Return (X, Y) of the center of cell containing provided text 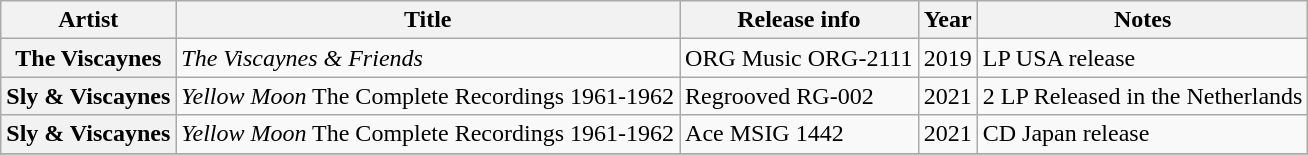
Title (428, 20)
The Viscaynes (88, 58)
2019 (948, 58)
Ace MSIG 1442 (800, 134)
The Viscaynes & Friends (428, 58)
ORG Music ORG-2111 (800, 58)
Notes (1142, 20)
Regrooved RG-002 (800, 96)
Year (948, 20)
Artist (88, 20)
2 LP Released in the Netherlands (1142, 96)
CD Japan release (1142, 134)
LP USA release (1142, 58)
Release info (800, 20)
